Locate the cell with the specified text and output its [x, y] center coordinate. 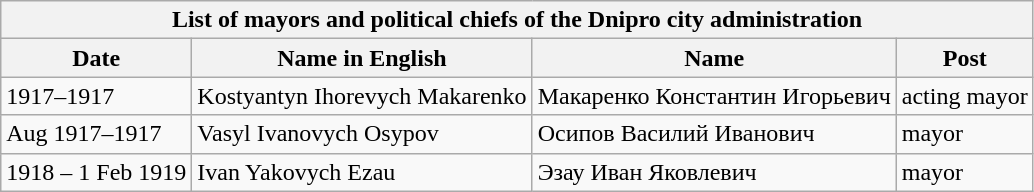
Эзау Иван Яковлевич [714, 172]
1918 – 1 Feb 1919 [96, 172]
Vasyl Ivanovych Osypov [362, 134]
Aug 1917–1917 [96, 134]
Name [714, 58]
Ivan Yakovych Ezau [362, 172]
Post [964, 58]
Осипов Василий Иванович [714, 134]
Макаренко Константин Игорьевич [714, 96]
1917–1917 [96, 96]
Date [96, 58]
Kostyantyn Ihorevych Makarenko [362, 96]
List of mayors and political chiefs of the Dnipro city administration [518, 20]
acting mayor [964, 96]
Name in English [362, 58]
